Identify which cell holds the provided text, then report its (x, y) central coordinate. 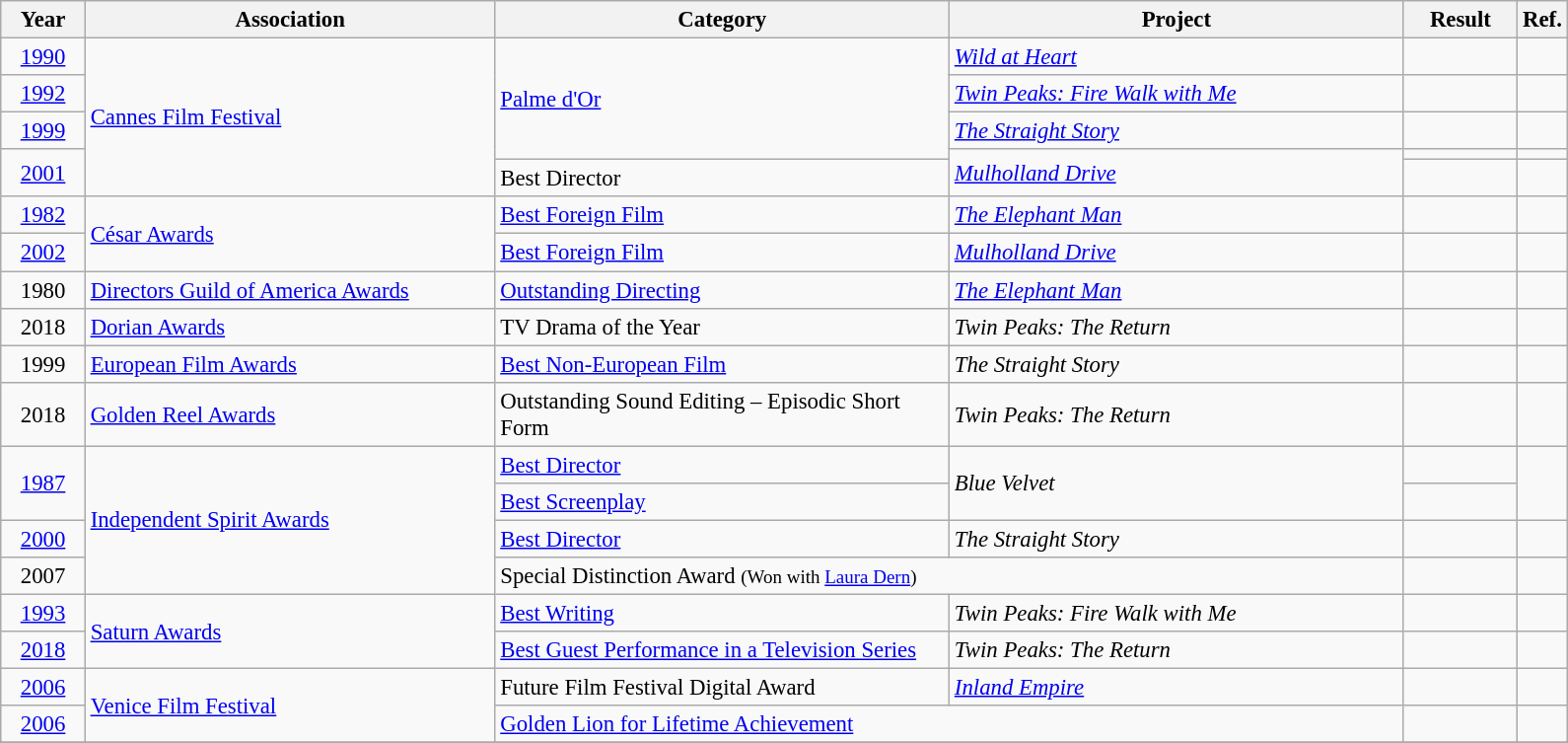
Outstanding Directing (722, 290)
Cannes Film Festival (290, 118)
Blue Velvet (1177, 483)
Best Non-European Film (722, 364)
Golden Lion for Lifetime Achievement (949, 724)
Ref. (1542, 20)
2001 (43, 173)
Directors Guild of America Awards (290, 290)
César Awards (290, 235)
Category (722, 20)
European Film Awards (290, 364)
Future Film Festival Digital Award (722, 688)
2000 (43, 539)
2002 (43, 253)
Best Screenplay (722, 502)
1993 (43, 613)
Golden Reel Awards (290, 414)
Inland Empire (1177, 688)
Result (1461, 20)
Palme d'Or (722, 99)
TV Drama of the Year (722, 327)
2007 (43, 576)
Wild at Heart (1177, 57)
Year (43, 20)
Saturn Awards (290, 632)
1982 (43, 216)
1992 (43, 94)
Best Writing (722, 613)
Best Guest Performance in a Television Series (722, 650)
Dorian Awards (290, 327)
Special Distinction Award (Won with Laura Dern) (949, 576)
Venice Film Festival (290, 706)
1987 (43, 483)
Association (290, 20)
Outstanding Sound Editing – Episodic Short Form (722, 414)
1990 (43, 57)
Project (1177, 20)
1980 (43, 290)
Independent Spirit Awards (290, 520)
